Capture the cell that displays the provided text and extract its (x, y) central coordinate. 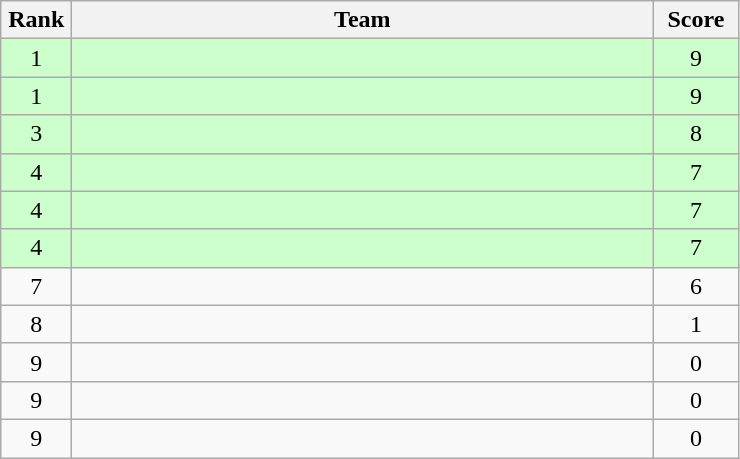
Team (362, 20)
6 (696, 286)
3 (36, 134)
Rank (36, 20)
Score (696, 20)
